Capture the cell that displays the provided text and extract its [X, Y] central coordinate. 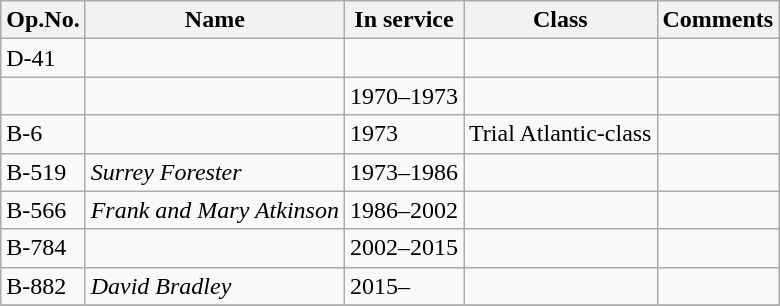
1986–2002 [404, 210]
1973 [404, 134]
B-882 [43, 286]
1973–1986 [404, 172]
Trial Atlantic-class [561, 134]
B-784 [43, 248]
B-519 [43, 172]
1970–1973 [404, 96]
D-41 [43, 58]
2015– [404, 286]
B-566 [43, 210]
In service [404, 20]
Class [561, 20]
Surrey Forester [214, 172]
B-6 [43, 134]
Frank and Mary Atkinson [214, 210]
Comments [718, 20]
Name [214, 20]
Op.No. [43, 20]
David Bradley [214, 286]
2002–2015 [404, 248]
